Extract the (X, Y) coordinate from the center of the cell holding the provided text.  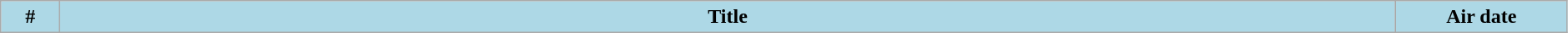
Title (728, 17)
# (30, 17)
Air date (1481, 17)
